Extract the [X, Y] coordinate from the center of the cell holding the provided text.  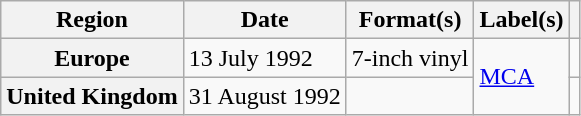
31 August 1992 [264, 96]
United Kingdom [92, 96]
Region [92, 20]
7-inch vinyl [410, 58]
Label(s) [522, 20]
Format(s) [410, 20]
MCA [522, 77]
13 July 1992 [264, 58]
Europe [92, 58]
Date [264, 20]
